Return [X, Y] of the center of cell containing provided text 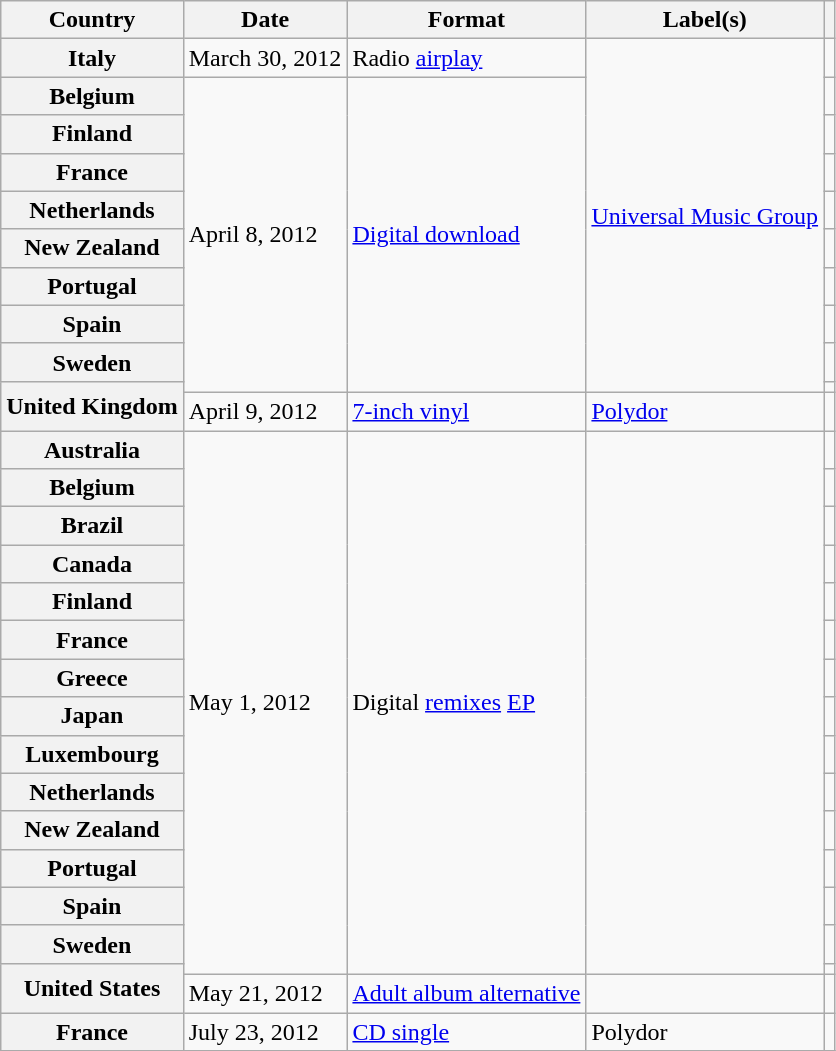
Universal Music Group [705, 216]
May 1, 2012 [265, 702]
Adult album alternative [466, 993]
April 8, 2012 [265, 235]
Italy [92, 58]
April 9, 2012 [265, 411]
Brazil [92, 526]
Label(s) [705, 20]
Canada [92, 564]
Japan [92, 716]
Format [466, 20]
United Kingdom [92, 406]
CD single [466, 1031]
Australia [92, 449]
Digital remixes EP [466, 702]
May 21, 2012 [265, 993]
Radio airplay [466, 58]
July 23, 2012 [265, 1031]
7-inch vinyl [466, 411]
Digital download [466, 235]
United States [92, 988]
March 30, 2012 [265, 58]
Country [92, 20]
Date [265, 20]
Greece [92, 678]
Luxembourg [92, 754]
